Return the [X, Y] coordinate for the center point of the cell that contains the specified text.  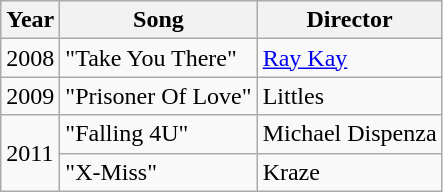
"Take You There" [158, 58]
Ray Kay [350, 58]
2009 [30, 96]
"Falling 4U" [158, 134]
Director [350, 20]
2008 [30, 58]
Kraze [350, 172]
2011 [30, 153]
Year [30, 20]
"Prisoner Of Love" [158, 96]
Littles [350, 96]
"X-Miss" [158, 172]
Michael Dispenza [350, 134]
Song [158, 20]
